Search for the cell housing the specified text and yield its (X, Y) center coordinate. 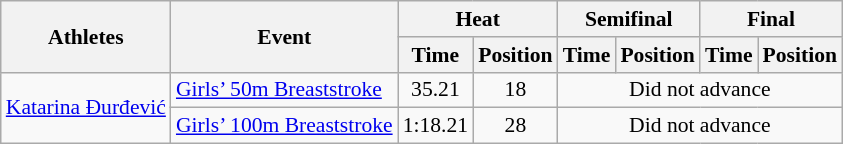
Event (284, 36)
Athletes (86, 36)
Semifinal (629, 19)
1:18.21 (436, 126)
28 (515, 126)
Girls’ 50m Breaststroke (284, 90)
Heat (478, 19)
18 (515, 90)
Final (771, 19)
Katarina Đurđević (86, 108)
Girls’ 100m Breaststroke (284, 126)
35.21 (436, 90)
